For the text-containing cell, return its midpoint in [x, y] coordinate format. 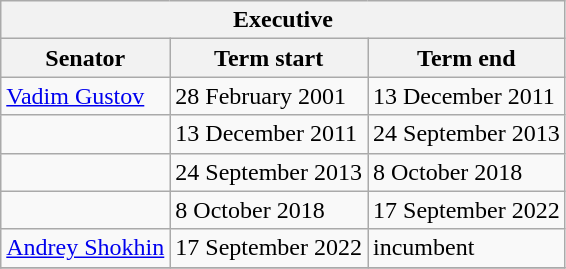
Senator [86, 58]
Executive [283, 20]
Vadim Gustov [86, 96]
Term start [269, 58]
incumbent [467, 248]
Andrey Shokhin [86, 248]
Term end [467, 58]
28 February 2001 [269, 96]
